Extract the (X, Y) coordinate from the center of the cell holding the provided text.  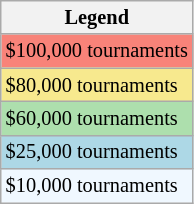
$10,000 tournaments (97, 186)
$60,000 tournaments (97, 118)
Legend (97, 17)
$80,000 tournaments (97, 85)
$100,000 tournaments (97, 51)
$25,000 tournaments (97, 152)
